Detect which cell encompasses the target text, then output its [X, Y] center coordinate. 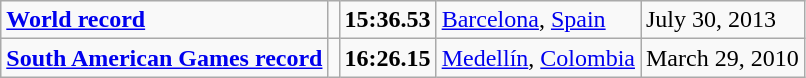
July 30, 2013 [722, 20]
16:26.15 [388, 58]
South American Games record [164, 58]
15:36.53 [388, 20]
Barcelona, Spain [538, 20]
World record [164, 20]
March 29, 2010 [722, 58]
Medellín, Colombia [538, 58]
